Capture the cell that displays the provided text and extract its [x, y] central coordinate. 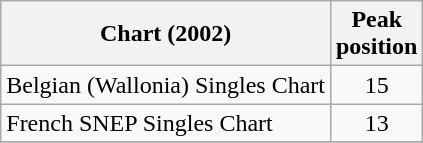
Belgian (Wallonia) Singles Chart [166, 85]
13 [376, 123]
French SNEP Singles Chart [166, 123]
Peakposition [376, 34]
Chart (2002) [166, 34]
15 [376, 85]
